Detect which cell encompasses the target text, then output its [x, y] center coordinate. 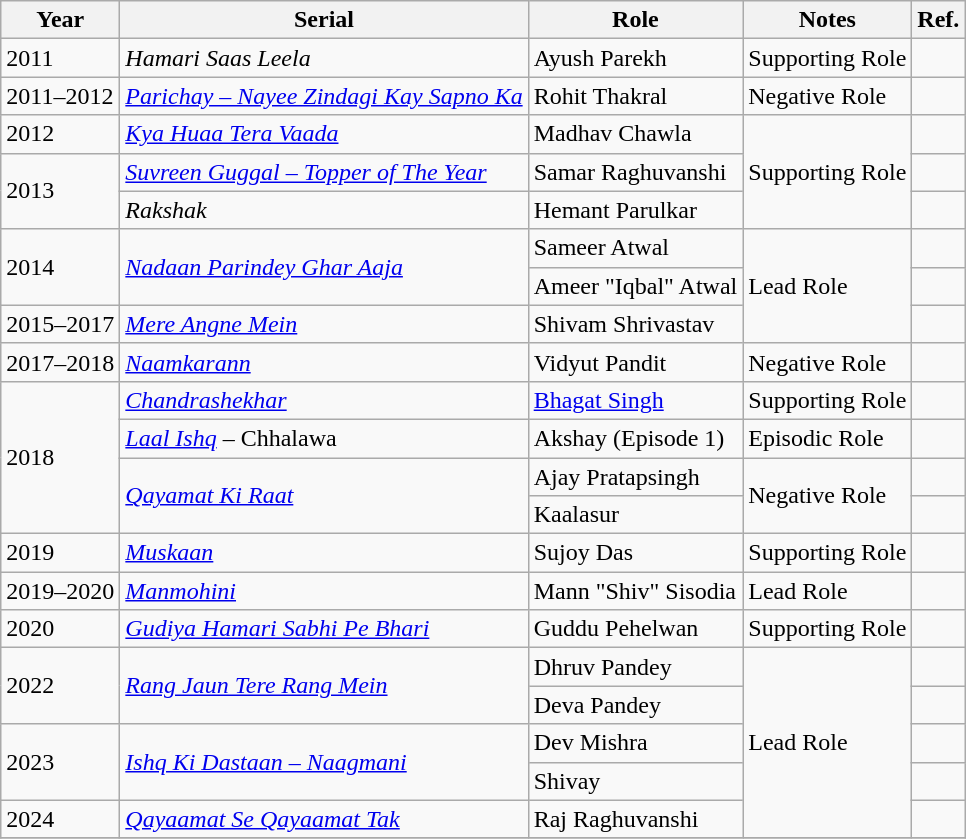
Bhagat Singh [636, 400]
Shivay [636, 781]
Shivam Shrivastav [636, 324]
2018 [60, 457]
Mere Angne Mein [324, 324]
Vidyut Pandit [636, 362]
Muskaan [324, 553]
Gudiya Hamari Sabhi Pe Bhari [324, 629]
Episodic Role [828, 438]
Sujoy Das [636, 553]
Chandrashekhar [324, 400]
Suvreen Guggal – Topper of The Year [324, 172]
2011 [60, 58]
Qayaamat Se Qayaamat Tak [324, 819]
2019 [60, 553]
Parichay – Nayee Zindagi Kay Sapno Ka [324, 96]
2020 [60, 629]
Nadaan Parindey Ghar Aaja [324, 267]
2013 [60, 191]
2011–2012 [60, 96]
Year [60, 20]
2017–2018 [60, 362]
Deva Pandey [636, 705]
Sameer Atwal [636, 248]
Manmohini [324, 591]
Laal Ishq – Chhalawa [324, 438]
Kaalasur [636, 515]
2022 [60, 686]
Hemant Parulkar [636, 210]
2015–2017 [60, 324]
2014 [60, 267]
Dhruv Pandey [636, 667]
Ameer "Iqbal" Atwal [636, 286]
Serial [324, 20]
2024 [60, 819]
Dev Mishra [636, 743]
Ajay Pratapsingh [636, 477]
Ishq Ki Dastaan – Naagmani [324, 762]
Rang Jaun Tere Rang Mein [324, 686]
2019–2020 [60, 591]
Naamkarann [324, 362]
Samar Raghuvanshi [636, 172]
Role [636, 20]
2023 [60, 762]
Raj Raghuvanshi [636, 819]
Notes [828, 20]
Madhav Chawla [636, 134]
Kya Huaa Tera Vaada [324, 134]
Akshay (Episode 1) [636, 438]
2012 [60, 134]
Guddu Pehelwan [636, 629]
Ref. [938, 20]
Mann "Shiv" Sisodia [636, 591]
Ayush Parekh [636, 58]
Rakshak [324, 210]
Hamari Saas Leela [324, 58]
Qayamat Ki Raat [324, 496]
Rohit Thakral [636, 96]
